Return the (X, Y) coordinate for the center point of the cell that contains the specified text.  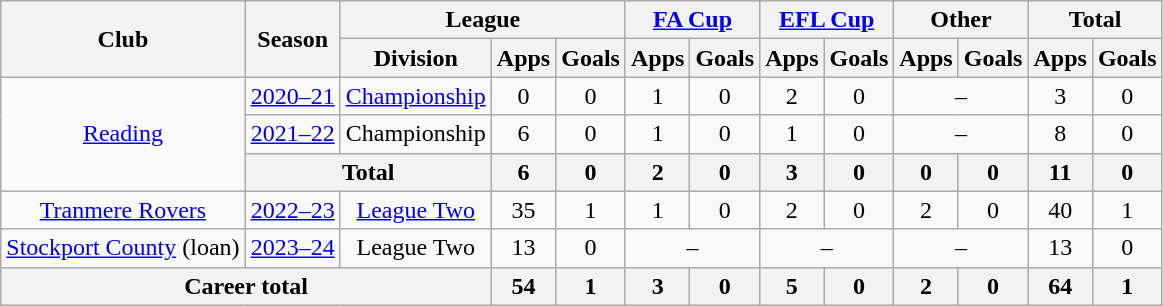
Tranmere Rovers (123, 210)
FA Cup (692, 20)
8 (1060, 134)
Other (961, 20)
Division (416, 58)
Stockport County (loan) (123, 248)
Reading (123, 134)
35 (523, 210)
EFL Cup (827, 20)
5 (792, 286)
League (482, 20)
Club (123, 39)
2023–24 (292, 248)
40 (1060, 210)
Career total (246, 286)
Season (292, 39)
2020–21 (292, 96)
64 (1060, 286)
2022–23 (292, 210)
2021–22 (292, 134)
54 (523, 286)
11 (1060, 172)
